Scan for the cell matching the given text and deliver its [X, Y] coordinate at center. 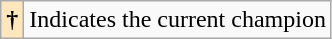
Indicates the current champion [178, 20]
† [12, 20]
